Identify which cell holds the provided text, then report its (X, Y) central coordinate. 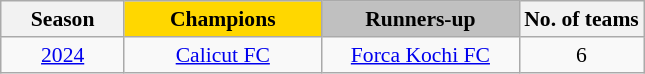
Forca Kochi FC (421, 55)
Runners-up (421, 19)
6 (582, 55)
Season (62, 19)
2024 (62, 55)
Champions (223, 19)
No. of teams (582, 19)
Calicut FC (223, 55)
